Return [x, y] of the center of cell containing provided text 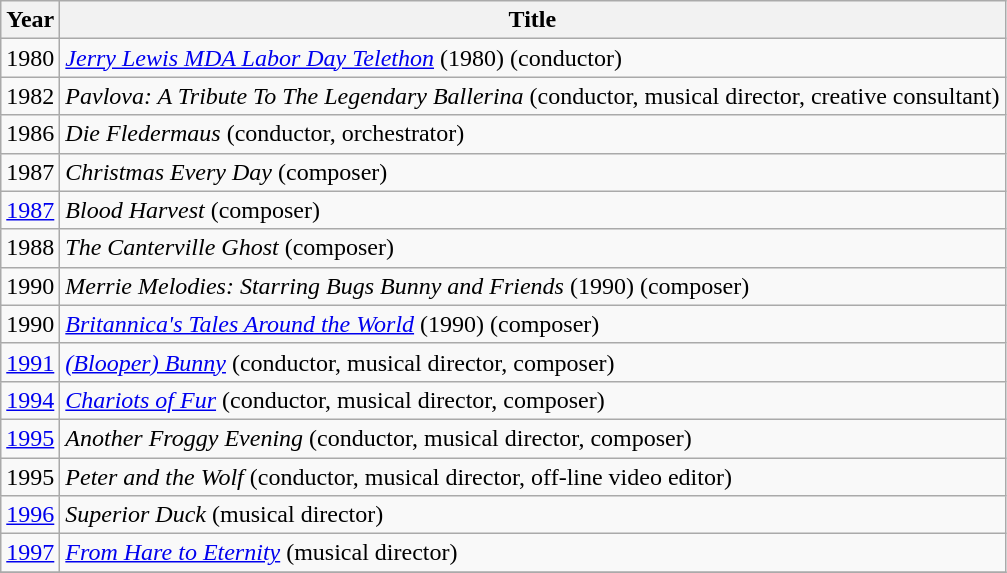
1982 [30, 96]
1988 [30, 248]
Pavlova: A Tribute To The Legendary Ballerina (conductor, musical director, creative consultant) [532, 96]
Another Froggy Evening (conductor, musical director, composer) [532, 438]
Die Fledermaus (conductor, orchestrator) [532, 134]
1994 [30, 400]
Title [532, 20]
Year [30, 20]
1986 [30, 134]
Christmas Every Day (composer) [532, 172]
1997 [30, 553]
Blood Harvest (composer) [532, 210]
The Canterville Ghost (composer) [532, 248]
1980 [30, 58]
Jerry Lewis MDA Labor Day Telethon (1980) (conductor) [532, 58]
Peter and the Wolf (conductor, musical director, off-line video editor) [532, 477]
From Hare to Eternity (musical director) [532, 553]
1991 [30, 362]
(Blooper) Bunny (conductor, musical director, composer) [532, 362]
Britannica's Tales Around the World (1990) (composer) [532, 324]
1996 [30, 515]
Merrie Melodies: Starring Bugs Bunny and Friends (1990) (composer) [532, 286]
Chariots of Fur (conductor, musical director, composer) [532, 400]
Superior Duck (musical director) [532, 515]
